Determine the (X, Y) coordinate at the center of the cell enclosing the given text.  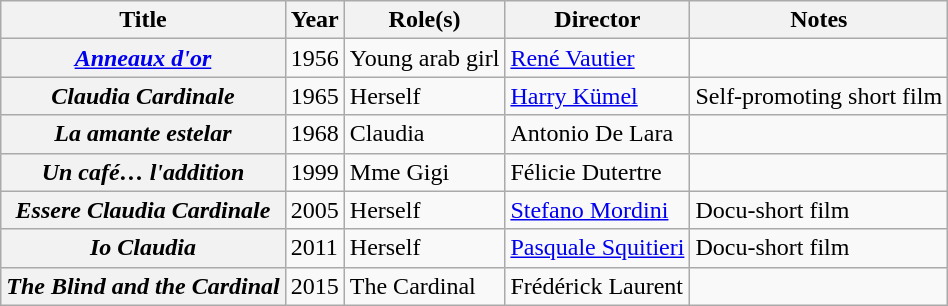
Anneaux d'or (143, 58)
Self-promoting short film (819, 96)
The Blind and the Cardinal (143, 286)
Essere Claudia Cardinale (143, 210)
1999 (314, 172)
1968 (314, 134)
Frédérick Laurent (598, 286)
Pasquale Squitieri (598, 248)
1956 (314, 58)
Harry Kümel (598, 96)
2011 (314, 248)
Year (314, 20)
Félicie Dutertre (598, 172)
Stefano Mordini (598, 210)
Mme Gigi (424, 172)
Notes (819, 20)
Un café… l'addition (143, 172)
La amante estelar (143, 134)
2015 (314, 286)
Io Claudia (143, 248)
The Cardinal (424, 286)
Title (143, 20)
Claudia Cardinale (143, 96)
René Vautier (598, 58)
Young arab girl (424, 58)
Director (598, 20)
Role(s) (424, 20)
2005 (314, 210)
Antonio De Lara (598, 134)
1965 (314, 96)
Claudia (424, 134)
